Output the (X, Y) coordinate of the center of the cell containing the given text.  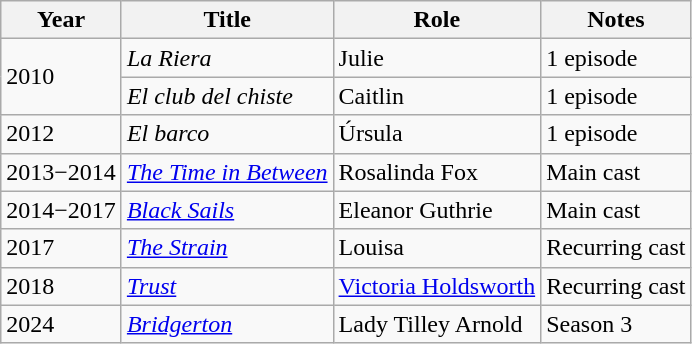
2010 (62, 77)
The Strain (227, 248)
Eleanor Guthrie (437, 210)
El barco (227, 134)
2024 (62, 324)
Victoria Holdsworth (437, 286)
Bridgerton (227, 324)
Rosalinda Fox (437, 172)
2018 (62, 286)
2013−2014 (62, 172)
Role (437, 20)
2014−2017 (62, 210)
The Time in Between (227, 172)
Louisa (437, 248)
La Riera (227, 58)
Year (62, 20)
Black Sails (227, 210)
Caitlin (437, 96)
Trust (227, 286)
2017 (62, 248)
Season 3 (616, 324)
El club del chiste (227, 96)
Notes (616, 20)
Title (227, 20)
2012 (62, 134)
Lady Tilley Arnold (437, 324)
Úrsula (437, 134)
Julie (437, 58)
